Provide the (X, Y) coordinate of the cell's center where the given text is located.  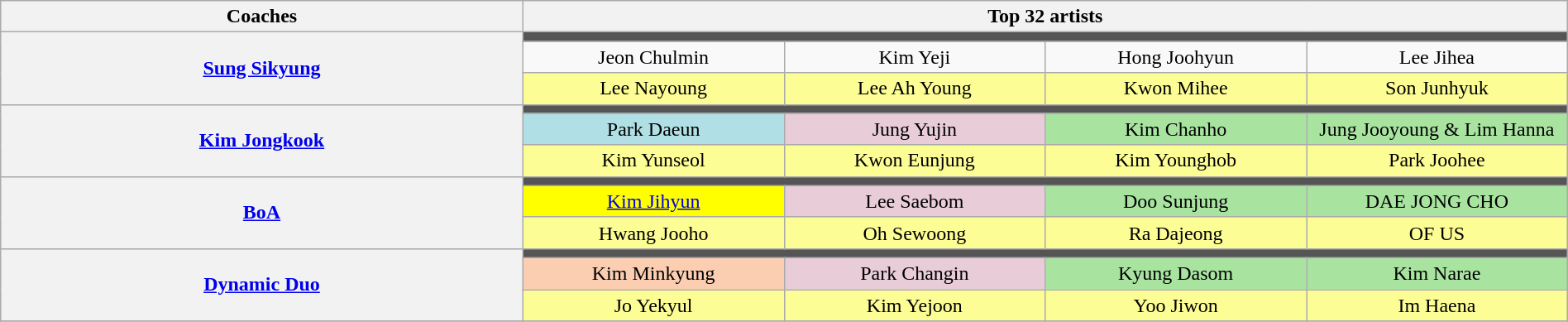
Jung Jooyoung & Lim Hanna (1437, 129)
Lee Ah Young (915, 89)
Lee Nayoung (653, 89)
Lee Saebom (915, 201)
Kim Younghob (1176, 161)
Kwon Mihee (1176, 89)
BoA (262, 212)
Hwang Jooho (653, 233)
Kim Jihyun (653, 201)
DAE JONG CHO (1437, 201)
Coaches (262, 17)
Park Changin (915, 273)
Kim Narae (1437, 273)
Son Junhyuk (1437, 89)
Kim Yeji (915, 57)
Top 32 artists (1045, 17)
Kyung Dasom (1176, 273)
Park Daeun (653, 129)
Kim Yejoon (915, 305)
Doo Sunjung (1176, 201)
Oh Sewoong (915, 233)
Im Haena (1437, 305)
Kim Chanho (1176, 129)
Jung Yujin (915, 129)
Jo Yekyul (653, 305)
Kim Jongkook (262, 141)
Sung Sikyung (262, 68)
Yoo Jiwon (1176, 305)
Kwon Eunjung (915, 161)
Hong Joohyun (1176, 57)
Jeon Chulmin (653, 57)
Dynamic Duo (262, 285)
OF US (1437, 233)
Kim Minkyung (653, 273)
Park Joohee (1437, 161)
Lee Jihea (1437, 57)
Ra Dajeong (1176, 233)
Kim Yunseol (653, 161)
